Scan for the cell matching the given text and deliver its (x, y) coordinate at center. 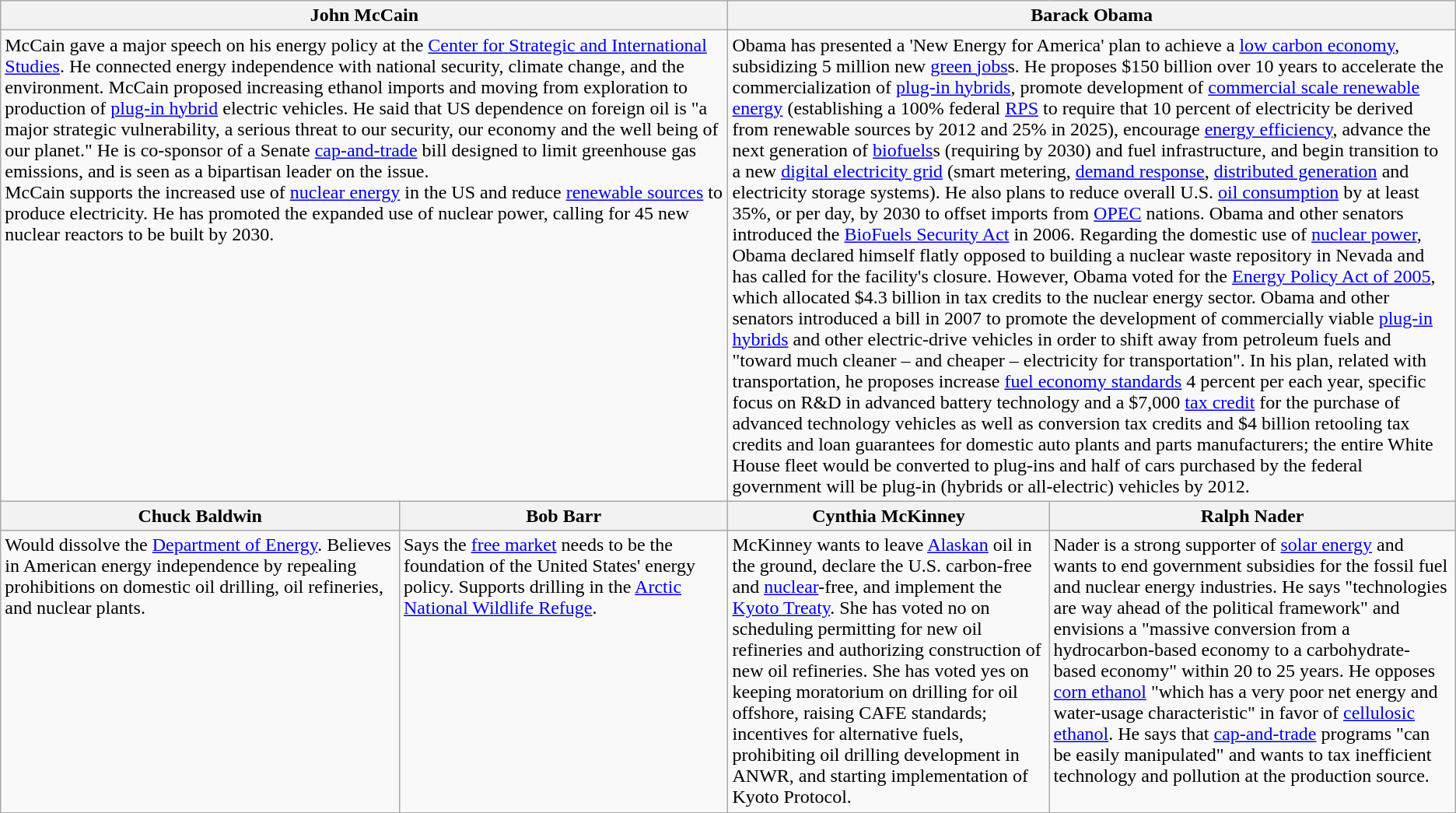
Says the free market needs to be the foundation of the United States' energy policy. Supports drilling in the Arctic National Wildlife Refuge. (563, 671)
Bob Barr (563, 516)
John McCain (364, 16)
Ralph Nader (1252, 516)
Barack Obama (1092, 16)
Chuck Baldwin (201, 516)
Cynthia McKinney (888, 516)
